From the cell containing the given text, extract its center point as (X, Y) coordinate. 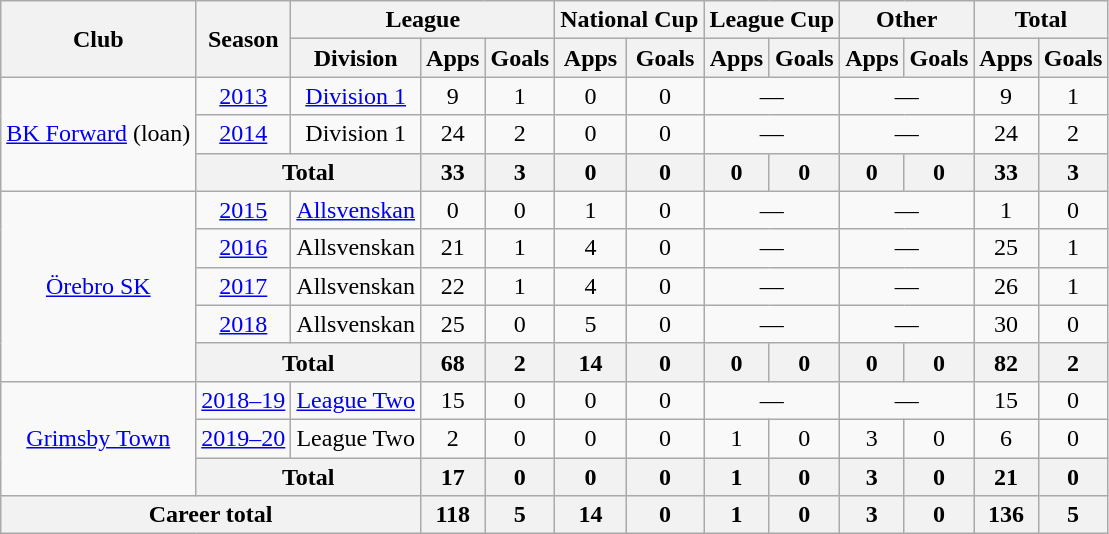
Grimsby Town (98, 438)
Career total (211, 515)
136 (1006, 515)
26 (1006, 286)
2019–20 (244, 438)
2014 (244, 134)
Örebro SK (98, 286)
2018–19 (244, 400)
2016 (244, 248)
2015 (244, 210)
68 (453, 362)
Club (98, 39)
30 (1006, 324)
League (423, 20)
118 (453, 515)
82 (1006, 362)
2013 (244, 96)
22 (453, 286)
National Cup (630, 20)
Season (244, 39)
League Cup (772, 20)
17 (453, 477)
Other (907, 20)
Division (356, 58)
6 (1006, 438)
2017 (244, 286)
BK Forward (loan) (98, 134)
2018 (244, 324)
